From the cell containing the given text, extract its center point as [X, Y] coordinate. 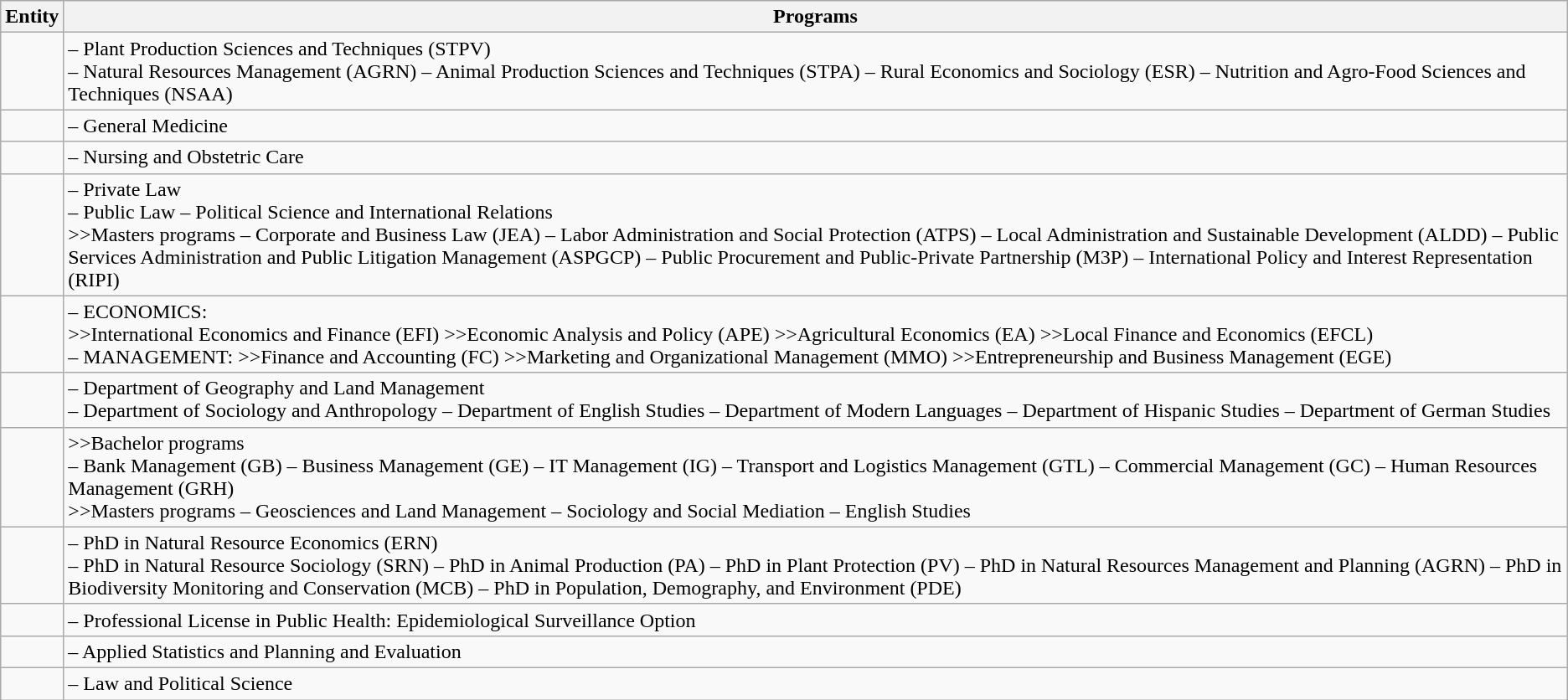
– Professional License in Public Health: Epidemiological Surveillance Option [816, 620]
Entity [32, 17]
– General Medicine [816, 126]
Programs [816, 17]
– Nursing and Obstetric Care [816, 157]
– Law and Political Science [816, 683]
– Applied Statistics and Planning and Evaluation [816, 651]
